Return (x, y) of the center of cell containing provided text 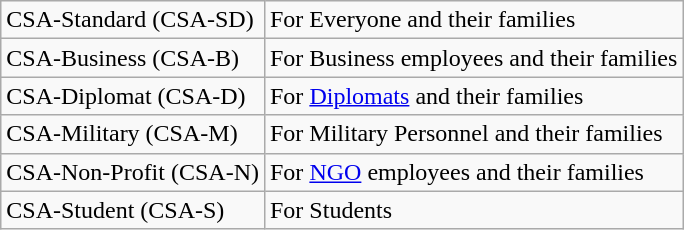
For Business employees and their families (473, 58)
CSA-Military (CSA-M) (133, 134)
For Everyone and their families (473, 20)
For Military Personnel and their families (473, 134)
CSA-Non-Profit (CSA-N) (133, 172)
For Diplomats and their families (473, 96)
CSA-Standard (CSA-SD) (133, 20)
CSA-Diplomat (CSA-D) (133, 96)
CSA-Business (CSA-B) (133, 58)
For NGO employees and their families (473, 172)
For Students (473, 210)
CSA-Student (CSA-S) (133, 210)
